Pinpoint the cell where the given text exists, returning its [x, y] midpoint coordinate. 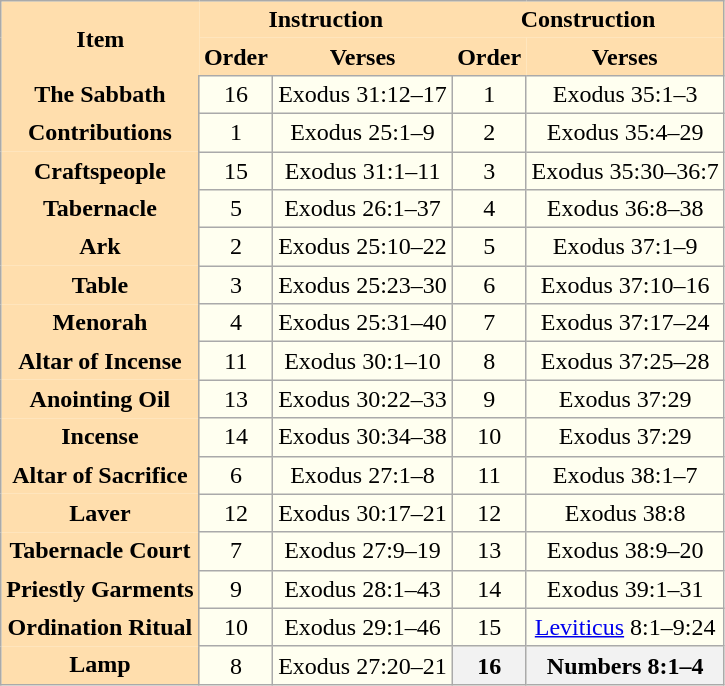
Exodus 25:23–30 [363, 285]
Exodus 27:1–8 [363, 475]
Exodus 39:1–31 [625, 589]
Exodus 31:1–11 [363, 171]
Exodus 37:10–16 [625, 285]
Exodus 35:4–29 [625, 132]
Numbers 8:1–4 [625, 665]
Incense [100, 437]
Lamp [100, 665]
Exodus 25:31–40 [363, 323]
Tabernacle [100, 209]
Exodus 26:1–37 [363, 209]
Tabernacle Court [100, 551]
Exodus 25:10–22 [363, 247]
Construction [588, 20]
Exodus 27:9–19 [363, 551]
Exodus 38:1–7 [625, 475]
Menorah [100, 323]
Priestly Garments [100, 589]
Exodus 28:1–43 [363, 589]
Anointing Oil [100, 399]
Exodus 30:22–33 [363, 399]
Exodus 30:1–10 [363, 361]
Exodus 35:1–3 [625, 94]
Exodus 25:1–9 [363, 132]
Exodus 27:20–21 [363, 665]
Item [100, 38]
The Sabbath [100, 94]
Exodus 30:34–38 [363, 437]
Exodus 31:12–17 [363, 94]
Exodus 30:17–21 [363, 513]
Leviticus 8:1–9:24 [625, 627]
Exodus 35:30–36:7 [625, 171]
Contributions [100, 132]
Exodus 37:25–28 [625, 361]
Ark [100, 247]
Altar of Incense [100, 361]
Ordination Ritual [100, 627]
Instruction [326, 20]
Exodus 29:1–46 [363, 627]
Exodus 38:9–20 [625, 551]
Table [100, 285]
Exodus 37:17–24 [625, 323]
Exodus 36:8–38 [625, 209]
Laver [100, 513]
Exodus 37:1–9 [625, 247]
Altar of Sacrifice [100, 475]
Craftspeople [100, 171]
Exodus 38:8 [625, 513]
